Scan for the cell matching the given text and deliver its (x, y) coordinate at center. 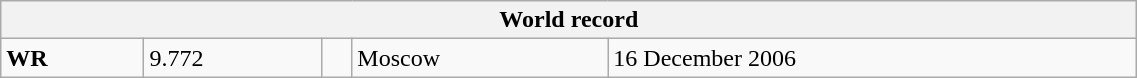
16 December 2006 (872, 58)
9.772 (233, 58)
Moscow (480, 58)
WR (72, 58)
World record (569, 20)
